For the text-containing cell, return its midpoint in [X, Y] coordinate format. 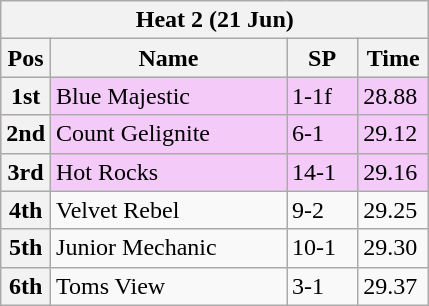
Heat 2 (21 Jun) [215, 20]
9-2 [322, 210]
5th [26, 248]
Hot Rocks [169, 172]
29.16 [394, 172]
6th [26, 286]
10-1 [322, 248]
3-1 [322, 286]
Name [169, 58]
29.25 [394, 210]
1st [26, 96]
Count Gelignite [169, 134]
SP [322, 58]
29.12 [394, 134]
Junior Mechanic [169, 248]
Velvet Rebel [169, 210]
28.88 [394, 96]
2nd [26, 134]
14-1 [322, 172]
6-1 [322, 134]
29.37 [394, 286]
4th [26, 210]
Blue Majestic [169, 96]
1-1f [322, 96]
Toms View [169, 286]
Time [394, 58]
3rd [26, 172]
Pos [26, 58]
29.30 [394, 248]
